Output the (X, Y) coordinate of the center of the cell containing the given text.  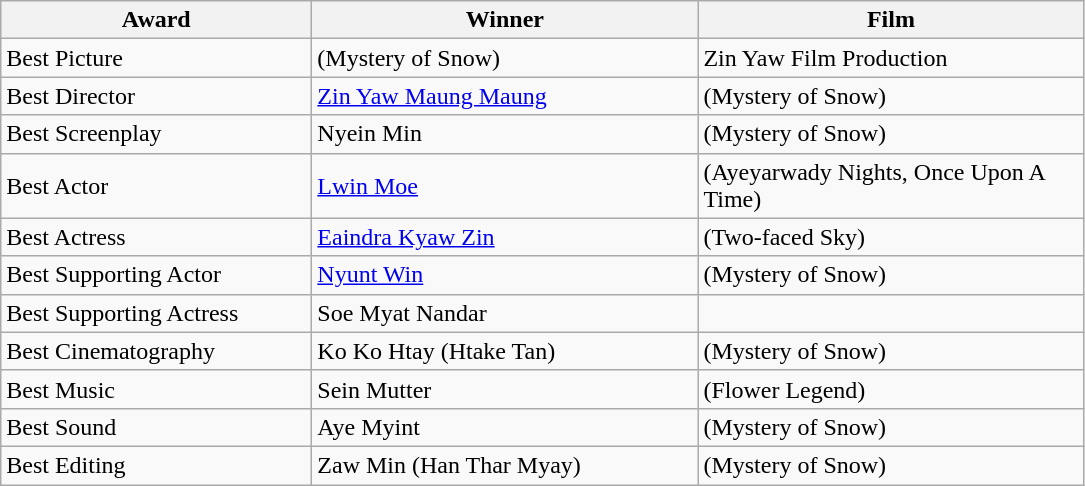
Award (156, 20)
Soe Myat Nandar (505, 313)
(Two-faced Sky) (891, 237)
Best Actress (156, 237)
Best Cinematography (156, 351)
Best Screenplay (156, 134)
Best Sound (156, 427)
Best Supporting Actor (156, 275)
Best Picture (156, 58)
Lwin Moe (505, 186)
Film (891, 20)
Best Music (156, 389)
(Flower Legend) (891, 389)
Nyein Min (505, 134)
Best Actor (156, 186)
(Ayeyarwady Nights, Once Upon A Time) (891, 186)
Zin Yaw Film Production (891, 58)
Best Supporting Actress (156, 313)
Ko Ko Htay (Htake Tan) (505, 351)
Sein Mutter (505, 389)
Best Editing (156, 465)
Nyunt Win (505, 275)
Aye Myint (505, 427)
Eaindra Kyaw Zin (505, 237)
Best Director (156, 96)
Winner (505, 20)
Zin Yaw Maung Maung (505, 96)
Zaw Min (Han Thar Myay) (505, 465)
